Provide the (X, Y) coordinate of the cell's center where the given text is located.  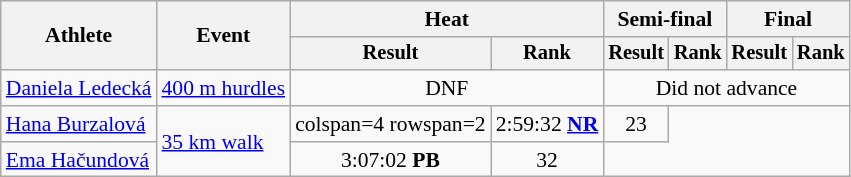
Semi-final (664, 19)
Event (223, 36)
400 m hurdles (223, 88)
Did not advance (726, 88)
Daniela Ledecká (79, 88)
35 km walk (223, 142)
Athlete (79, 36)
colspan=4 rowspan=2 (390, 124)
23 (636, 124)
Heat (446, 19)
Final (788, 19)
2:59:32 NR (548, 124)
DNF (446, 88)
Hana Burzalová (79, 124)
